Identify which cell holds the provided text, then report its [X, Y] central coordinate. 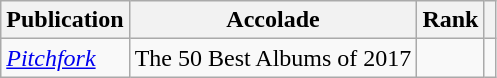
Pitchfork [65, 58]
Accolade [273, 20]
The 50 Best Albums of 2017 [273, 58]
Rank [450, 20]
Publication [65, 20]
